For the text-containing cell, return its midpoint in [X, Y] coordinate format. 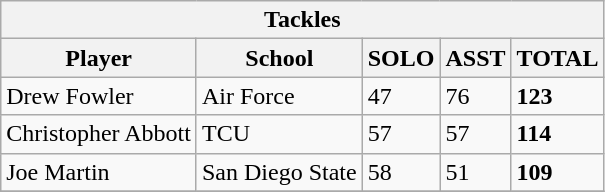
47 [401, 96]
114 [558, 134]
51 [476, 172]
76 [476, 96]
Air Force [279, 96]
School [279, 58]
Tackles [302, 20]
SOLO [401, 58]
TOTAL [558, 58]
58 [401, 172]
ASST [476, 58]
TCU [279, 134]
Player [99, 58]
123 [558, 96]
109 [558, 172]
San Diego State [279, 172]
Drew Fowler [99, 96]
Joe Martin [99, 172]
Christopher Abbott [99, 134]
